Capture the cell that displays the provided text and extract its [X, Y] central coordinate. 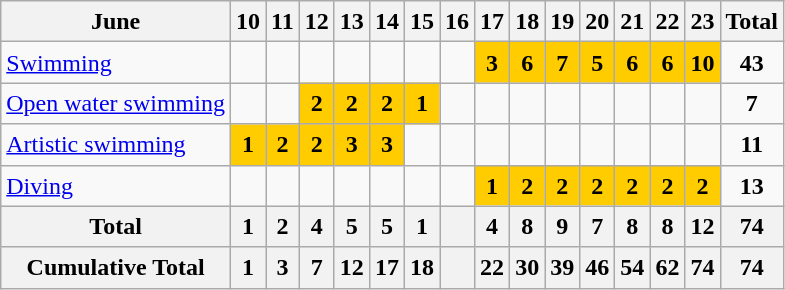
June [116, 22]
Open water swimming [116, 104]
39 [562, 268]
20 [598, 22]
21 [632, 22]
Diving [116, 186]
Swimming [116, 62]
15 [422, 22]
43 [752, 62]
9 [562, 226]
54 [632, 268]
30 [528, 268]
46 [598, 268]
16 [458, 22]
23 [702, 22]
14 [386, 22]
19 [562, 22]
62 [668, 268]
Cumulative Total [116, 268]
Artistic swimming [116, 144]
